Locate the cell with the specified text and output its (X, Y) center coordinate. 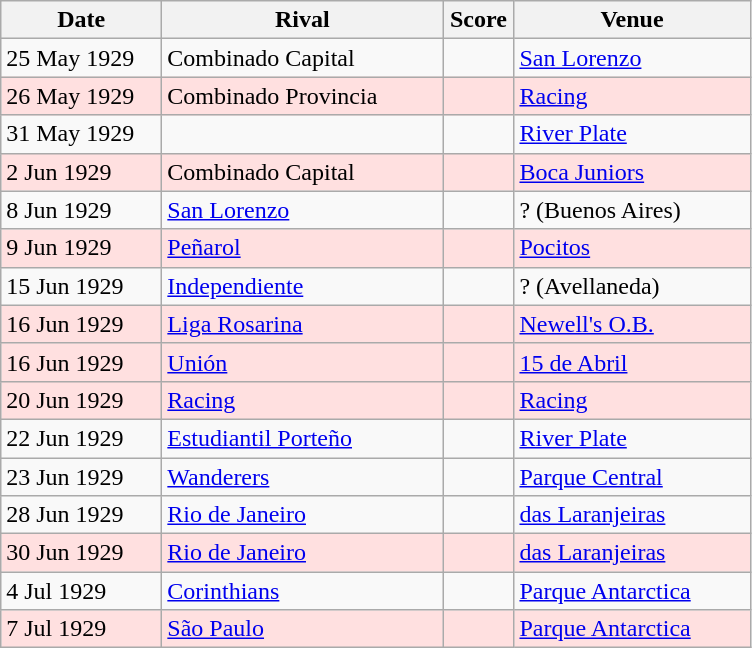
8 Jun 1929 (82, 210)
Wanderers (302, 477)
26 May 1929 (82, 96)
31 May 1929 (82, 134)
Estudiantil Porteño (302, 438)
Parque Central (632, 477)
4 Jul 1929 (82, 591)
20 Jun 1929 (82, 400)
Corinthians (302, 591)
Venue (632, 20)
? (Avellaneda) (632, 286)
23 Jun 1929 (82, 477)
Rival (302, 20)
Date (82, 20)
Score (478, 20)
22 Jun 1929 (82, 438)
Independiente (302, 286)
São Paulo (302, 629)
28 Jun 1929 (82, 515)
Newell's O.B. (632, 324)
7 Jul 1929 (82, 629)
Unión (302, 362)
Liga Rosarina (302, 324)
15 Jun 1929 (82, 286)
Boca Juniors (632, 172)
30 Jun 1929 (82, 553)
15 de Abril (632, 362)
9 Jun 1929 (82, 248)
Peñarol (302, 248)
2 Jun 1929 (82, 172)
25 May 1929 (82, 58)
Pocitos (632, 248)
Combinado Provincia (302, 96)
? (Buenos Aires) (632, 210)
